For the text-containing cell, return its midpoint in (X, Y) coordinate format. 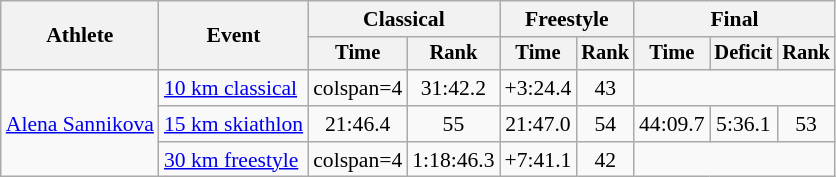
10 km classical (234, 88)
Classical (404, 19)
+3:24.4 (538, 88)
5:36.1 (744, 124)
colspan=4 (358, 88)
21:46.4 (358, 124)
55 (453, 124)
Final (734, 19)
31:42.2 (453, 88)
Athlete (80, 36)
Event (234, 36)
Freestyle (567, 19)
15 km skiathlon (234, 124)
44:09.7 (672, 124)
Alena Sannikova (80, 124)
Deficit (744, 54)
54 (605, 124)
21:47.0 (538, 124)
43 (605, 88)
53 (806, 124)
